Find where the given text appears and provide that cell's center as [X, Y] coordinate. 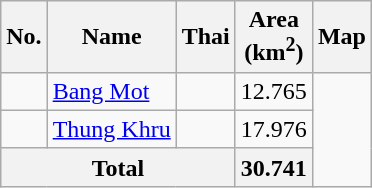
Bang Mot [112, 91]
Area(km2) [274, 37]
12.765 [274, 91]
No. [24, 37]
Map [342, 37]
Total [118, 167]
Name [112, 37]
Thai [206, 37]
17.976 [274, 129]
Thung Khru [112, 129]
30.741 [274, 167]
